For the text-containing cell, return its midpoint in [X, Y] coordinate format. 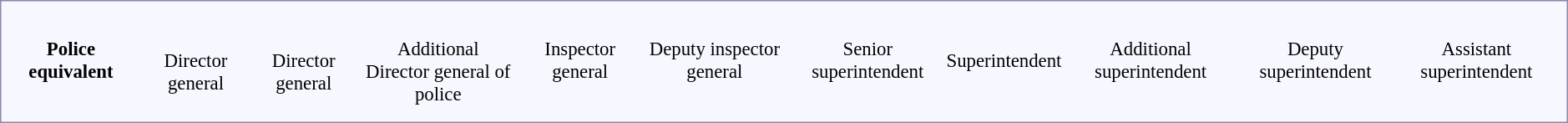
Assistant superintendent [1476, 60]
Senior superintendent [867, 60]
Deputy inspector general [715, 60]
Deputy superintendent [1315, 60]
AdditionalDirector general of police [438, 72]
Inspector general [579, 60]
Police equivalent [71, 60]
Additional superintendent [1151, 60]
Superintendent [1004, 60]
Director general Director general AdditionalDirector general of police [331, 60]
